Return (x, y) of the center of cell containing provided text 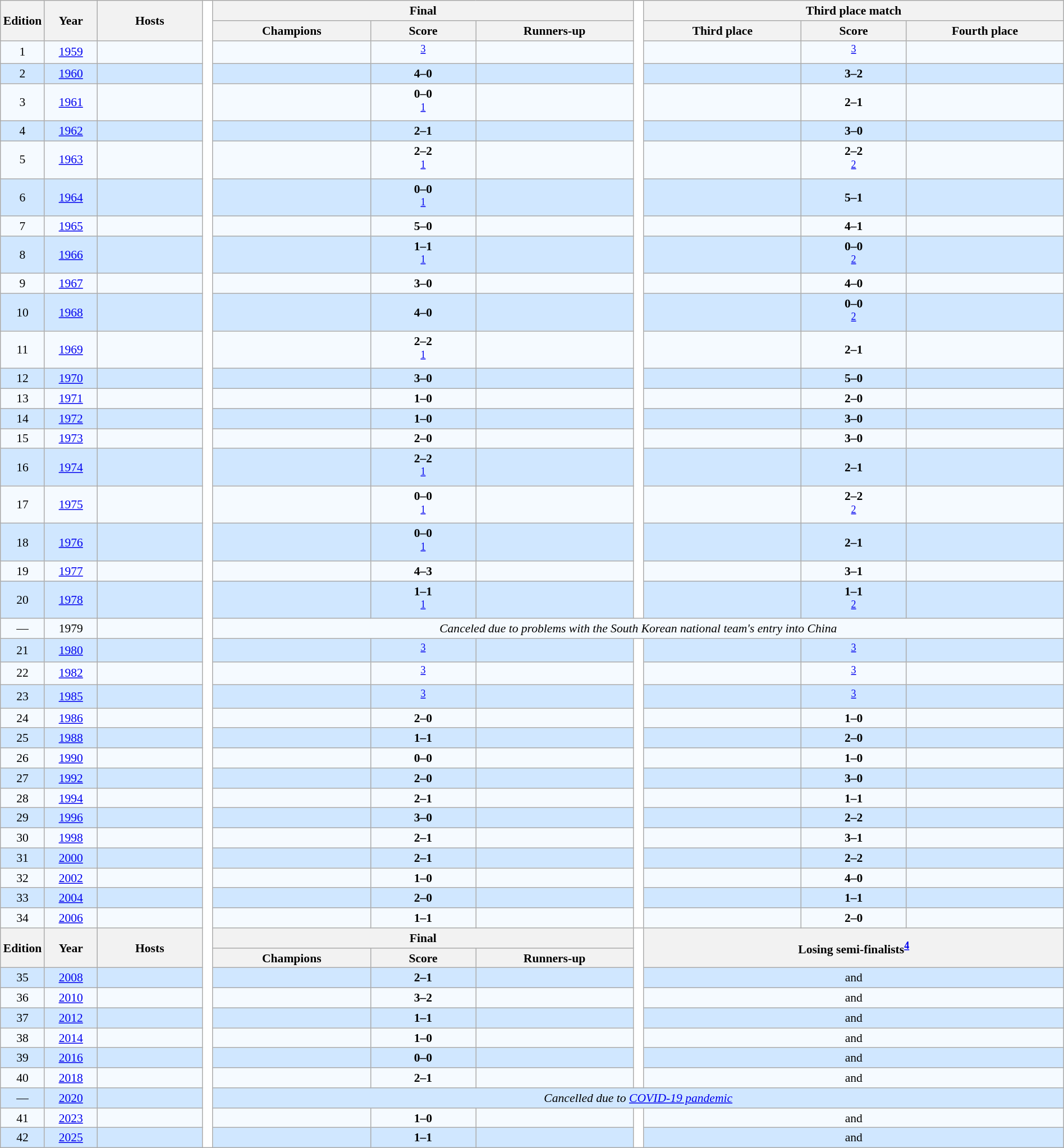
1975 (71, 505)
1990 (71, 758)
1959 (71, 52)
1974 (71, 468)
2000 (71, 858)
19 (22, 571)
2 (22, 74)
22 (22, 673)
1971 (71, 399)
1960 (71, 74)
23 (22, 697)
Fourth place (985, 31)
1967 (71, 284)
2014 (71, 1038)
24 (22, 718)
1976 (71, 542)
1 (22, 52)
26 (22, 758)
1986 (71, 718)
29 (22, 818)
14 (22, 419)
27 (22, 778)
Third place match (854, 11)
4 (22, 131)
36 (22, 998)
Cancelled due to COVID-19 pandemic (638, 1098)
40 (22, 1078)
6 (22, 198)
1961 (71, 102)
37 (22, 1018)
1972 (71, 419)
2004 (71, 898)
4–1 (853, 226)
1998 (71, 838)
10 (22, 312)
1964 (71, 198)
13 (22, 399)
16 (22, 468)
2006 (71, 918)
1970 (71, 379)
2020 (71, 1098)
1962 (71, 131)
32 (22, 878)
5 (22, 160)
17 (22, 505)
1965 (71, 226)
1969 (71, 350)
1982 (71, 673)
12 (22, 379)
1973 (71, 439)
1992 (71, 778)
2025 (71, 1138)
2010 (71, 998)
41 (22, 1118)
Losing semi-finalists4 (854, 948)
2023 (71, 1118)
4–3 (423, 571)
5–1 (853, 198)
1–12 (853, 600)
2016 (71, 1058)
2002 (71, 878)
15 (22, 439)
1963 (71, 160)
42 (22, 1138)
11 (22, 350)
1980 (71, 650)
1968 (71, 312)
39 (22, 1058)
1994 (71, 798)
1996 (71, 818)
2008 (71, 978)
1977 (71, 571)
1978 (71, 600)
Third place (722, 31)
33 (22, 898)
28 (22, 798)
21 (22, 650)
31 (22, 858)
1988 (71, 738)
1985 (71, 697)
30 (22, 838)
8 (22, 255)
38 (22, 1038)
1966 (71, 255)
9 (22, 284)
34 (22, 918)
2018 (71, 1078)
2012 (71, 1018)
35 (22, 978)
25 (22, 738)
18 (22, 542)
20 (22, 600)
1979 (71, 629)
Canceled due to problems with the South Korean national team's entry into China (638, 629)
7 (22, 226)
